From the cell containing the given text, extract its center point as (x, y) coordinate. 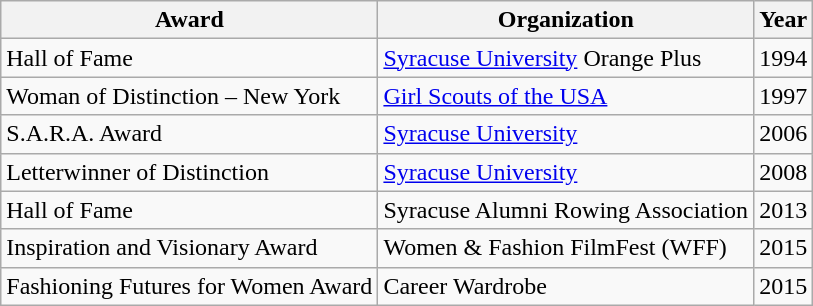
2013 (784, 210)
Award (190, 20)
Fashioning Futures for Women Award (190, 286)
1997 (784, 96)
Syracuse University Orange Plus (566, 58)
Girl Scouts of the USA (566, 96)
Woman of Distinction – New York (190, 96)
Syracuse Alumni Rowing Association (566, 210)
Inspiration and Visionary Award (190, 248)
Letterwinner of Distinction (190, 172)
Women & Fashion FilmFest (WFF) (566, 248)
2006 (784, 134)
S.A.R.A. Award (190, 134)
Organization (566, 20)
2008 (784, 172)
1994 (784, 58)
Career Wardrobe (566, 286)
Year (784, 20)
